Return (X, Y) of the center of cell containing provided text 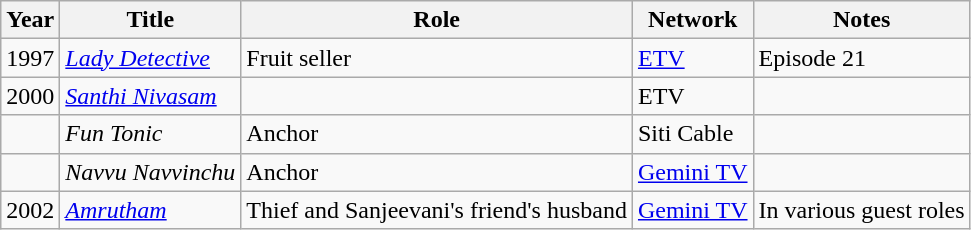
Title (150, 20)
Siti Cable (692, 134)
Lady Detective (150, 58)
Network (692, 20)
Fun Tonic (150, 134)
Year (30, 20)
Thief and Sanjeevani's friend's husband (437, 210)
Fruit seller (437, 58)
Santhi Nivasam (150, 96)
2002 (30, 210)
Notes (862, 20)
Episode 21 (862, 58)
2000 (30, 96)
Amrutham (150, 210)
In various guest roles (862, 210)
Role (437, 20)
Navvu Navvinchu (150, 172)
1997 (30, 58)
